Extract the [X, Y] coordinate from the center of the cell holding the provided text.  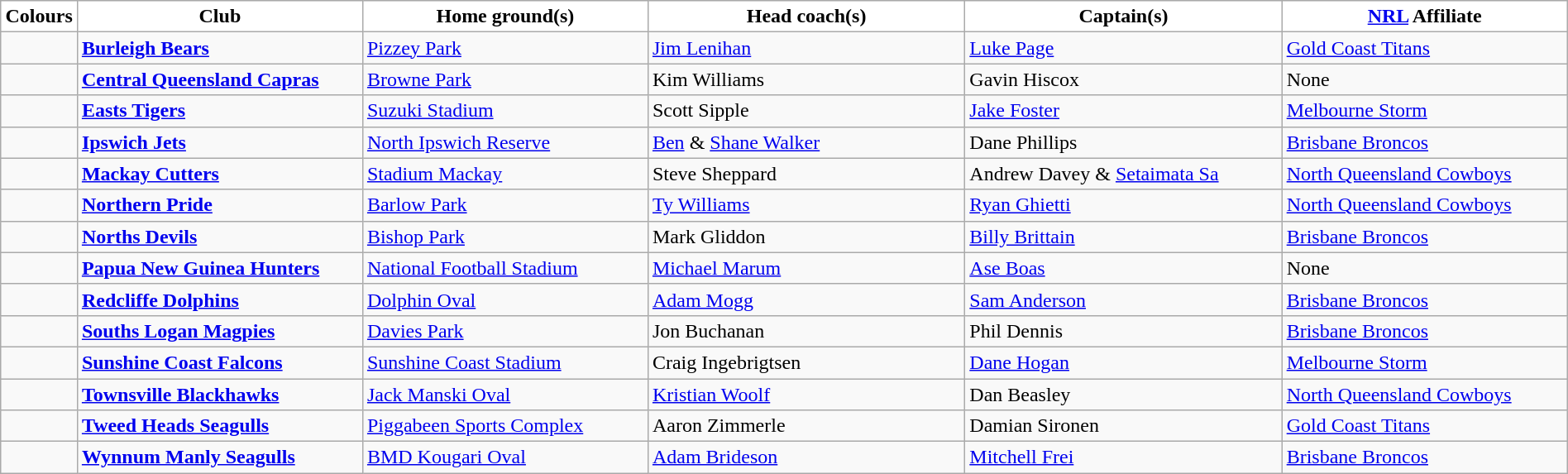
Souths Logan Magpies [220, 331]
Pizzey Park [504, 48]
Kim Williams [806, 79]
Davies Park [504, 331]
Luke Page [1123, 48]
Captain(s) [1123, 17]
Jake Foster [1123, 111]
Redcliffe Dolphins [220, 299]
Bishop Park [504, 237]
Craig Ingebrigtsen [806, 362]
Sunshine Coast Falcons [220, 362]
Ipswich Jets [220, 142]
Michael Marum [806, 268]
Ty Williams [806, 205]
Norths Devils [220, 237]
Burleigh Bears [220, 48]
Sam Anderson [1123, 299]
Adam Mogg [806, 299]
Colours [40, 17]
Mackay Cutters [220, 174]
Scott Sipple [806, 111]
Townsville Blackhawks [220, 395]
Easts Tigers [220, 111]
Damian Sironen [1123, 426]
Jon Buchanan [806, 331]
Dane Hogan [1123, 362]
Ryan Ghietti [1123, 205]
Dolphin Oval [504, 299]
Club [220, 17]
Jim Lenihan [806, 48]
Barlow Park [504, 205]
Andrew Davey & Setaimata Sa [1123, 174]
Dane Phillips [1123, 142]
Sunshine Coast Stadium [504, 362]
Dan Beasley [1123, 395]
Home ground(s) [504, 17]
Phil Dennis [1123, 331]
Ben & Shane Walker [806, 142]
Browne Park [504, 79]
Kristian Woolf [806, 395]
Adam Brideson [806, 457]
Ase Boas [1123, 268]
Wynnum Manly Seagulls [220, 457]
National Football Stadium [504, 268]
Billy Brittain [1123, 237]
Aaron Zimmerle [806, 426]
Suzuki Stadium [504, 111]
Central Queensland Capras [220, 79]
NRL Affiliate [1424, 17]
Head coach(s) [806, 17]
Tweed Heads Seagulls [220, 426]
Stadium Mackay [504, 174]
North Ipswich Reserve [504, 142]
Mark Gliddon [806, 237]
Steve Sheppard [806, 174]
Northern Pride [220, 205]
Mitchell Frei [1123, 457]
Jack Manski Oval [504, 395]
Gavin Hiscox [1123, 79]
BMD Kougari Oval [504, 457]
Papua New Guinea Hunters [220, 268]
Piggabeen Sports Complex [504, 426]
